Identify which cell holds the provided text, then report its [X, Y] central coordinate. 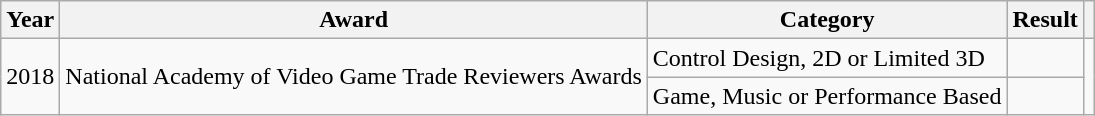
Control Design, 2D or Limited 3D [827, 58]
Game, Music or Performance Based [827, 96]
2018 [30, 77]
National Academy of Video Game Trade Reviewers Awards [354, 77]
Year [30, 20]
Award [354, 20]
Result [1045, 20]
Category [827, 20]
